Locate the cell with the specified text and output its [X, Y] center coordinate. 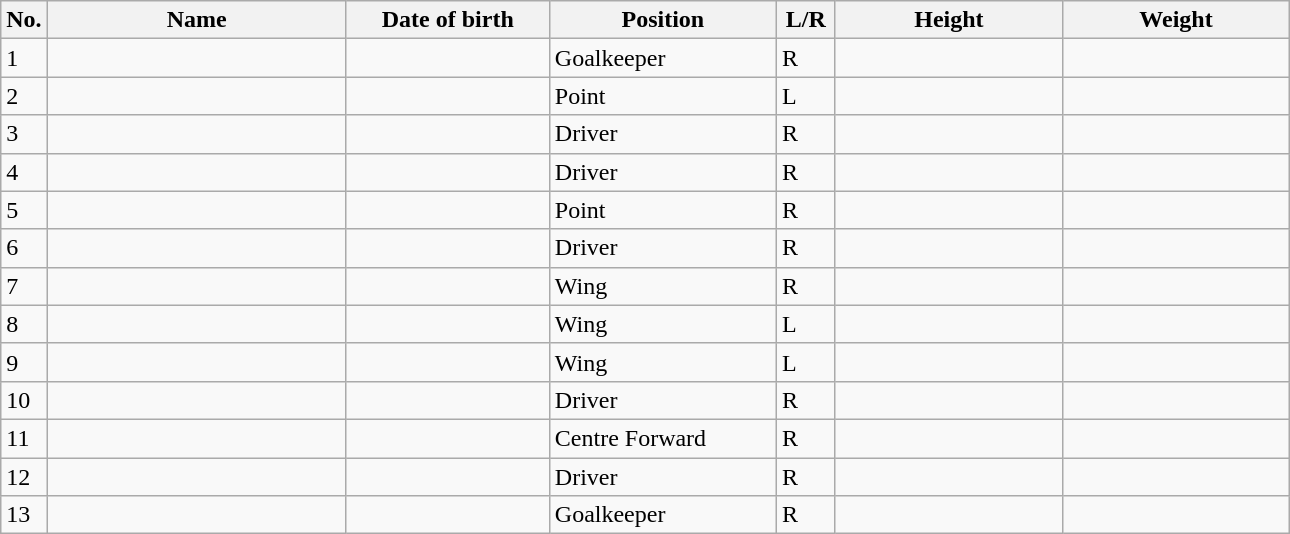
6 [24, 248]
2 [24, 96]
Height [948, 20]
No. [24, 20]
11 [24, 438]
L/R [806, 20]
Centre Forward [662, 438]
1 [24, 58]
3 [24, 134]
7 [24, 286]
4 [24, 172]
10 [24, 400]
Weight [1176, 20]
9 [24, 362]
12 [24, 477]
Name [196, 20]
5 [24, 210]
8 [24, 324]
13 [24, 515]
Position [662, 20]
Date of birth [448, 20]
